Scan for the cell matching the given text and deliver its [X, Y] coordinate at center. 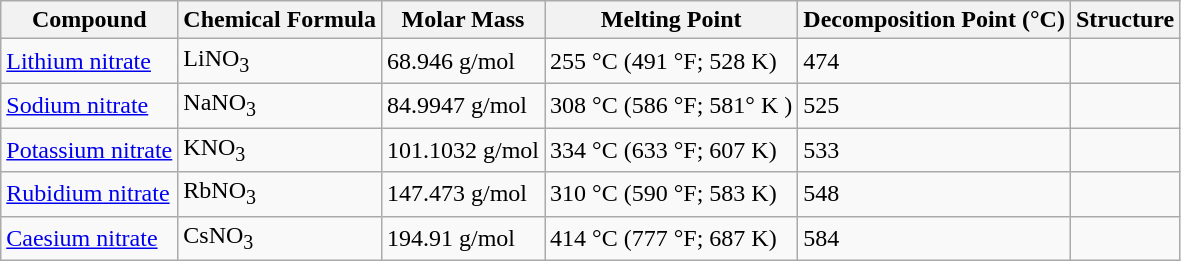
Molar Mass [462, 20]
548 [934, 194]
Caesium nitrate [90, 238]
533 [934, 150]
Decomposition Point (°C) [934, 20]
584 [934, 238]
NaNO3 [280, 105]
Chemical Formula [280, 20]
LiNO3 [280, 61]
255 °C (491 °F; 528 K) [672, 61]
Structure [1124, 20]
474 [934, 61]
147.473 g/mol [462, 194]
68.946 g/mol [462, 61]
310 °C (590 °F; 583 K) [672, 194]
Compound [90, 20]
KNO3 [280, 150]
Lithium nitrate [90, 61]
Melting Point [672, 20]
101.1032 g/mol [462, 150]
414 °C (777 °F; 687 K) [672, 238]
194.91 g/mol [462, 238]
RbNO3 [280, 194]
84.9947 g/mol [462, 105]
334 °C (633 °F; 607 K) [672, 150]
Rubidium nitrate [90, 194]
525 [934, 105]
CsNO3 [280, 238]
Sodium nitrate [90, 105]
Potassium nitrate [90, 150]
308 °C (586 °F; 581° K ) [672, 105]
